Find where the given text appears and provide that cell's center as (X, Y) coordinate. 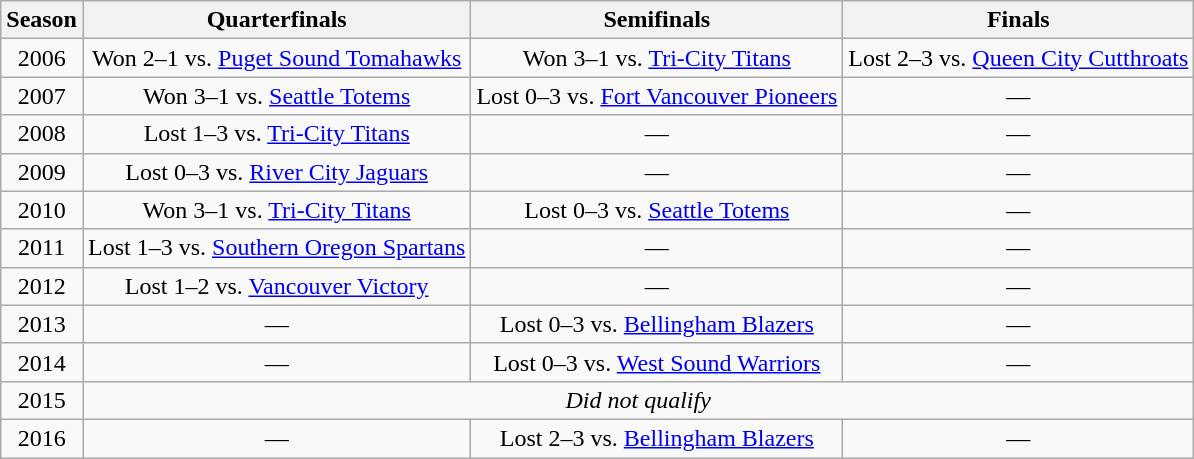
2006 (42, 58)
Lost 0–3 vs. Seattle Totems (657, 210)
Lost 1–2 vs. Vancouver Victory (276, 286)
2011 (42, 248)
Won 3–1 vs. Seattle Totems (276, 96)
Won 2–1 vs. Puget Sound Tomahawks (276, 58)
Lost 1–3 vs. Southern Oregon Spartans (276, 248)
Quarterfinals (276, 20)
2014 (42, 362)
Lost 1–3 vs. Tri-City Titans (276, 134)
2010 (42, 210)
Semifinals (657, 20)
2007 (42, 96)
2015 (42, 400)
2016 (42, 438)
Lost 0–3 vs. River City Jaguars (276, 172)
2009 (42, 172)
2013 (42, 324)
Lost 0–3 vs. Bellingham Blazers (657, 324)
Lost 0–3 vs. Fort Vancouver Pioneers (657, 96)
2012 (42, 286)
Lost 2–3 vs. Bellingham Blazers (657, 438)
Lost 0–3 vs. West Sound Warriors (657, 362)
2008 (42, 134)
Finals (1018, 20)
Lost 2–3 vs. Queen City Cutthroats (1018, 58)
Season (42, 20)
Did not qualify (638, 400)
